Locate the cell with the specified text and output its [X, Y] center coordinate. 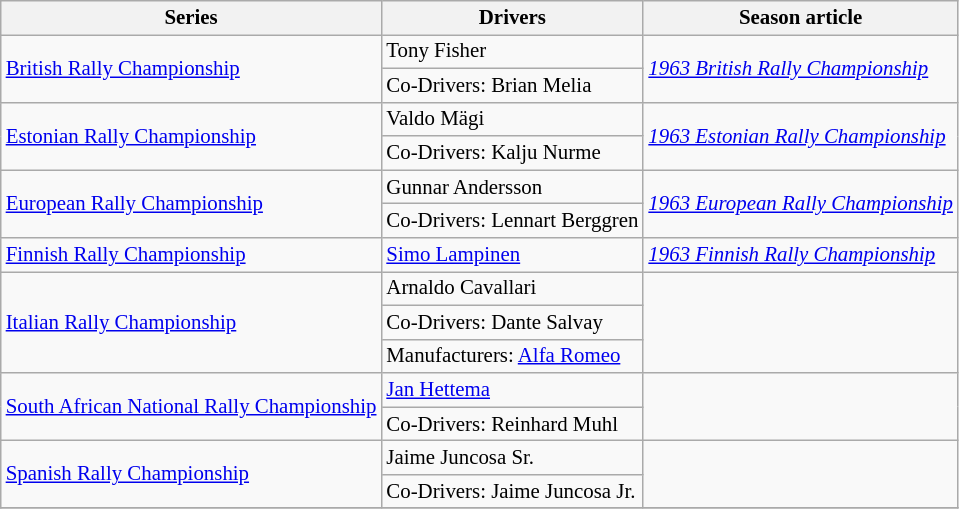
1963 Finnish Rally Championship [800, 255]
South African National Rally Championship [192, 407]
1963 British Rally Championship [800, 68]
Drivers [512, 18]
Arnaldo Cavallari [512, 288]
Estonian Rally Championship [192, 136]
Season article [800, 18]
Co-Drivers: Jaime Juncosa Jr. [512, 491]
Valdo Mägi [512, 119]
Co-Drivers: Reinhard Muhl [512, 424]
European Rally Championship [192, 204]
Co-Drivers: Lennart Berggren [512, 221]
Gunnar Andersson [512, 187]
Co-Drivers: Kalju Nurme [512, 153]
Jaime Juncosa Sr. [512, 458]
1963 European Rally Championship [800, 204]
Tony Fisher [512, 51]
Simo Lampinen [512, 255]
1963 Estonian Rally Championship [800, 136]
Spanish Rally Championship [192, 475]
Jan Hettema [512, 390]
Italian Rally Championship [192, 322]
Manufacturers: Alfa Romeo [512, 356]
Series [192, 18]
Finnish Rally Championship [192, 255]
Co-Drivers: Brian Melia [512, 85]
British Rally Championship [192, 68]
Co-Drivers: Dante Salvay [512, 322]
